Search for the cell housing the specified text and yield its [X, Y] center coordinate. 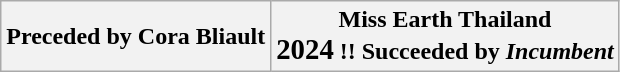
Miss Earth Thailand 2024 !! Succeeded by Incumbent [446, 36]
Preceded by Cora Bliault [136, 36]
